Locate the cell with the specified text and output its [x, y] center coordinate. 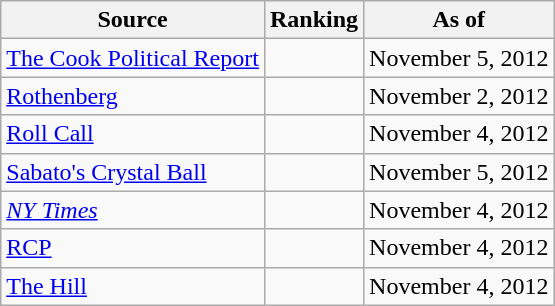
The Cook Political Report [133, 58]
NY Times [133, 210]
As of [459, 20]
Sabato's Crystal Ball [133, 172]
Roll Call [133, 134]
November 2, 2012 [459, 96]
The Hill [133, 286]
Ranking [314, 20]
Source [133, 20]
RCP [133, 248]
Rothenberg [133, 96]
